Scan for the cell matching the given text and deliver its (x, y) coordinate at center. 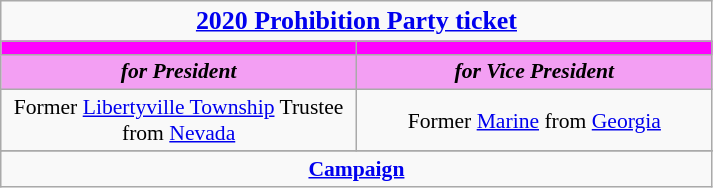
for Vice President (534, 72)
2020 Prohibition Party ticket (356, 21)
Former Marine from Georgia (534, 120)
Campaign (356, 169)
Former Libertyville Township Trustee from Nevada (179, 120)
for President (179, 72)
